Pinpoint the cell where the given text exists, returning its [X, Y] midpoint coordinate. 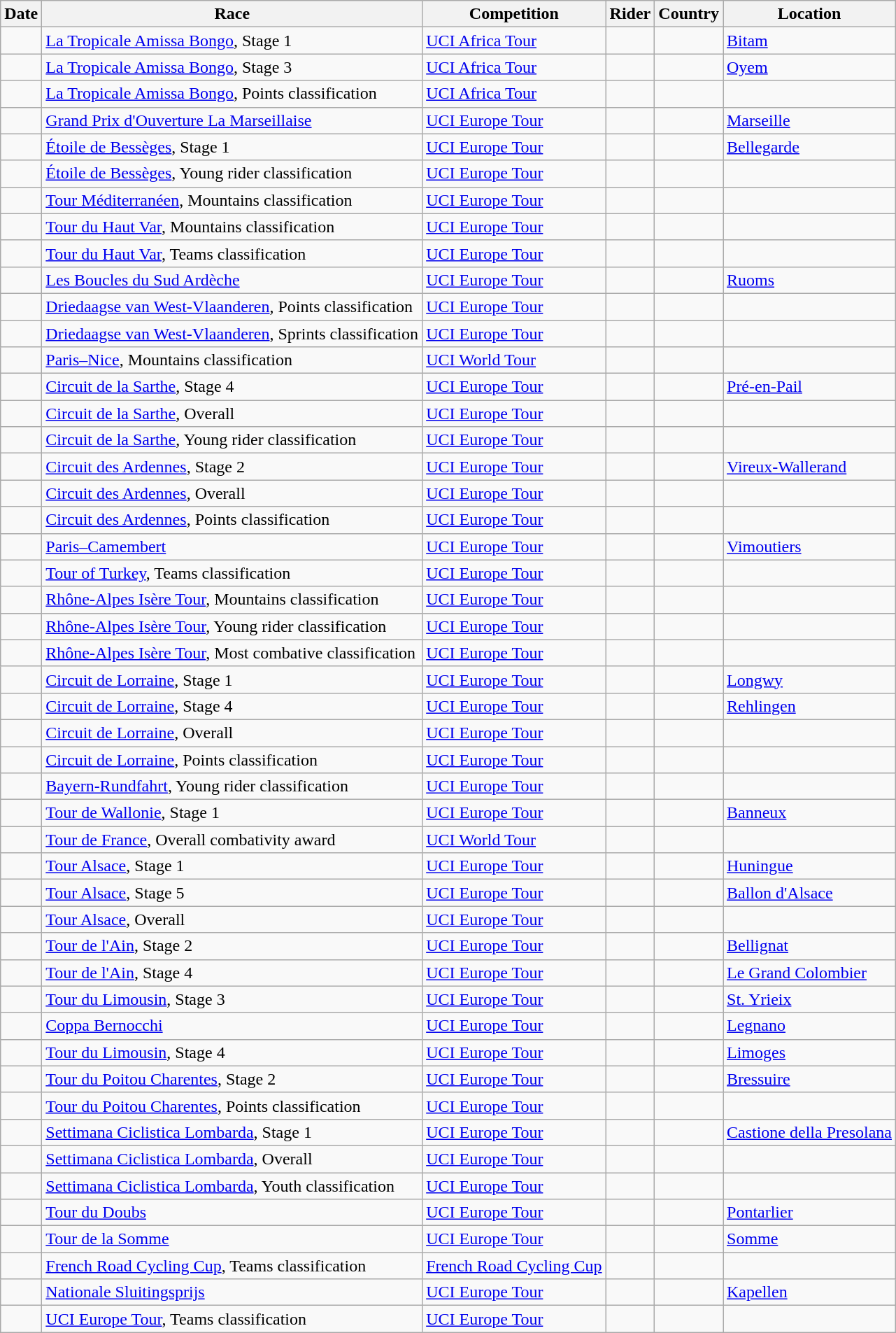
Paris–Camembert [232, 546]
French Road Cycling Cup, Teams classification [232, 1266]
Bayern-Rundfahrt, Young rider classification [232, 787]
Grand Prix d'Ouverture La Marseillaise [232, 120]
Tour Alsace, Stage 5 [232, 893]
French Road Cycling Cup [514, 1266]
Nationale Sluitingsprijs [232, 1292]
Étoile de Bessèges, Young rider classification [232, 174]
Tour de Wallonie, Stage 1 [232, 813]
Somme [810, 1239]
Race [232, 14]
Date [21, 14]
Driedaagse van West-Vlaanderen, Sprints classification [232, 334]
Tour du Limousin, Stage 3 [232, 999]
Rhône-Alpes Isère Tour, Mountains classification [232, 600]
Circuit de Lorraine, Stage 1 [232, 679]
Bressuire [810, 1079]
Country [689, 14]
Tour de France, Overall combativity award [232, 840]
Bellegarde [810, 147]
Limoges [810, 1052]
Circuit de la Sarthe, Stage 4 [232, 387]
Huningue [810, 866]
Étoile de Bessèges, Stage 1 [232, 147]
Circuit de Lorraine, Points classification [232, 759]
Settimana Ciclistica Lombarda, Stage 1 [232, 1132]
Settimana Ciclistica Lombarda, Youth classification [232, 1186]
Coppa Bernocchi [232, 1026]
Vimoutiers [810, 546]
Circuit des Ardennes, Points classification [232, 520]
Tour du Poitou Charentes, Points classification [232, 1106]
Tour Méditerranéen, Mountains classification [232, 200]
Circuit de Lorraine, Stage 4 [232, 706]
Rhône-Alpes Isère Tour, Young rider classification [232, 626]
Paris–Nice, Mountains classification [232, 360]
Castione della Presolana [810, 1132]
Tour de la Somme [232, 1239]
Circuit de la Sarthe, Overall [232, 414]
Kapellen [810, 1292]
Tour of Turkey, Teams classification [232, 573]
Tour du Poitou Charentes, Stage 2 [232, 1079]
Location [810, 14]
La Tropicale Amissa Bongo, Stage 3 [232, 67]
Tour du Doubs [232, 1213]
Le Grand Colombier [810, 973]
UCI Europe Tour, Teams classification [232, 1319]
Circuit des Ardennes, Stage 2 [232, 467]
Les Boucles du Sud Ardèche [232, 280]
Ballon d'Alsace [810, 893]
Tour du Limousin, Stage 4 [232, 1052]
Marseille [810, 120]
La Tropicale Amissa Bongo, Stage 1 [232, 41]
Settimana Ciclistica Lombarda, Overall [232, 1159]
Ruoms [810, 280]
Banneux [810, 813]
Tour Alsace, Stage 1 [232, 866]
Competition [514, 14]
La Tropicale Amissa Bongo, Points classification [232, 94]
Rehlingen [810, 706]
Tour du Haut Var, Mountains classification [232, 227]
Tour de l'Ain, Stage 2 [232, 946]
Vireux-Wallerand [810, 467]
Bitam [810, 41]
Bellignat [810, 946]
Tour Alsace, Overall [232, 919]
Rhône-Alpes Isère Tour, Most combative classification [232, 653]
Circuit de Lorraine, Overall [232, 733]
Legnano [810, 1026]
Tour du Haut Var, Teams classification [232, 253]
Oyem [810, 67]
Tour de l'Ain, Stage 4 [232, 973]
Pré-en-Pail [810, 387]
St. Yrieix [810, 999]
Circuit de la Sarthe, Young rider classification [232, 440]
Longwy [810, 679]
Driedaagse van West-Vlaanderen, Points classification [232, 306]
Pontarlier [810, 1213]
Rider [630, 14]
Circuit des Ardennes, Overall [232, 493]
